Return [x, y] of the center of cell containing provided text 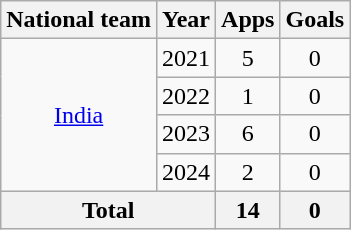
6 [248, 134]
5 [248, 58]
1 [248, 96]
Goals [315, 20]
National team [79, 20]
Total [108, 210]
2022 [186, 96]
India [79, 115]
Year [186, 20]
2 [248, 172]
14 [248, 210]
Apps [248, 20]
2024 [186, 172]
2021 [186, 58]
2023 [186, 134]
